Locate the cell with the specified text and output its [x, y] center coordinate. 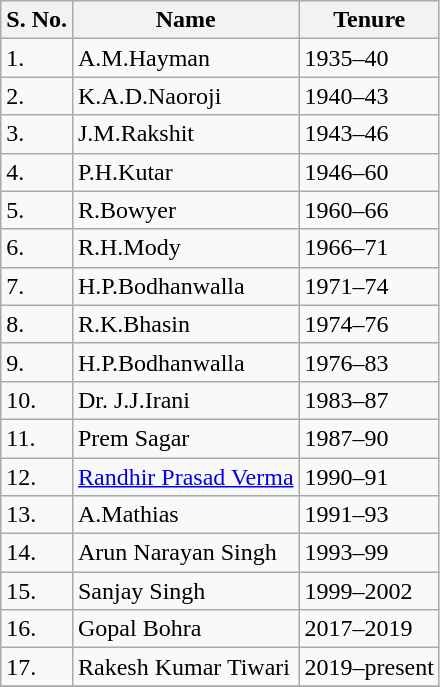
16. [37, 629]
2017–2019 [369, 629]
1940–43 [369, 96]
13. [37, 515]
8. [37, 324]
1943–46 [369, 134]
2019–present [369, 667]
Tenure [369, 20]
Sanjay Singh [186, 591]
R.Bowyer [186, 210]
1983–87 [369, 400]
10. [37, 400]
1946–60 [369, 172]
6. [37, 248]
2. [37, 96]
K.A.D.Naoroji [186, 96]
J.M.Rakshit [186, 134]
S. No. [37, 20]
7. [37, 286]
1999–2002 [369, 591]
4. [37, 172]
17. [37, 667]
1974–76 [369, 324]
A.M.Hayman [186, 58]
R.K.Bhasin [186, 324]
Randhir Prasad Verma [186, 477]
1993–99 [369, 553]
1990–91 [369, 477]
5. [37, 210]
R.H.Mody [186, 248]
Gopal Bohra [186, 629]
1987–90 [369, 438]
15. [37, 591]
1960–66 [369, 210]
3. [37, 134]
Name [186, 20]
1935–40 [369, 58]
12. [37, 477]
1971–74 [369, 286]
1991–93 [369, 515]
Arun Narayan Singh [186, 553]
14. [37, 553]
Prem Sagar [186, 438]
11. [37, 438]
A.Mathias [186, 515]
Rakesh Kumar Tiwari [186, 667]
1. [37, 58]
P.H.Kutar [186, 172]
1966–71 [369, 248]
1976–83 [369, 362]
Dr. J.J.Irani [186, 400]
9. [37, 362]
